Provide the [X, Y] coordinate of the cell's center where the given text is located.  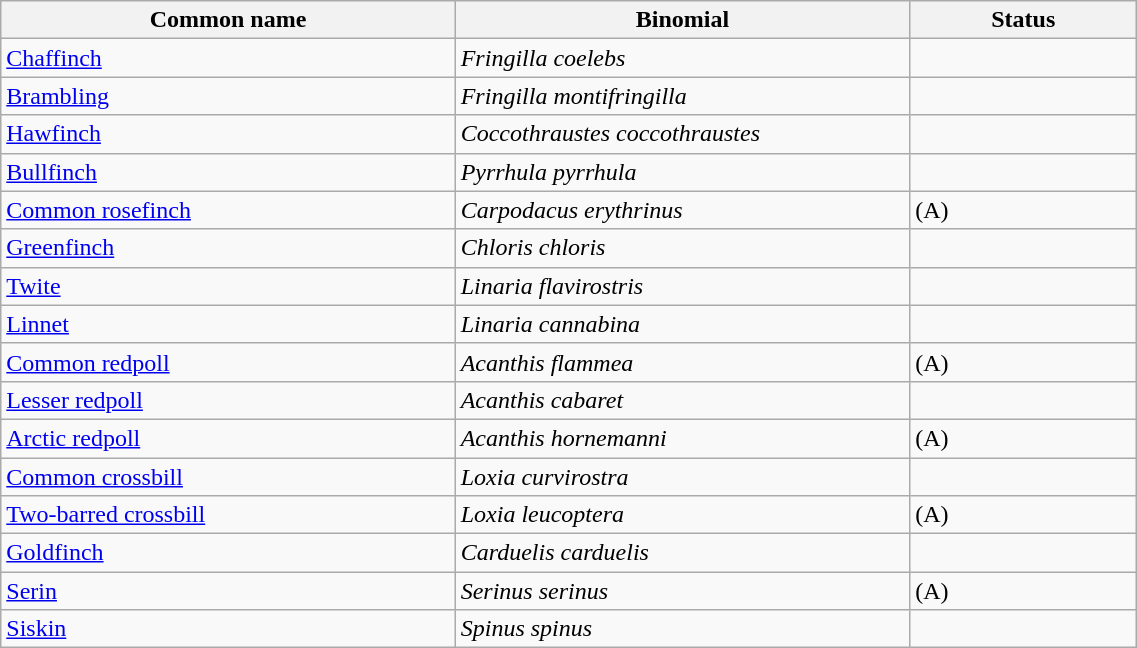
Acanthis flammea [682, 362]
Brambling [228, 96]
Status [1024, 20]
Chaffinch [228, 58]
Spinus spinus [682, 629]
Common redpoll [228, 362]
Serinus serinus [682, 591]
Linaria flavirostris [682, 286]
Loxia leucoptera [682, 515]
Twite [228, 286]
Two-barred crossbill [228, 515]
Linaria cannabina [682, 324]
Common rosefinch [228, 210]
Linnet [228, 324]
Coccothraustes coccothraustes [682, 134]
Siskin [228, 629]
Serin [228, 591]
Lesser redpoll [228, 400]
Carpodacus erythrinus [682, 210]
Loxia curvirostra [682, 477]
Pyrrhula pyrrhula [682, 172]
Chloris chloris [682, 248]
Goldfinch [228, 553]
Hawfinch [228, 134]
Arctic redpoll [228, 438]
Carduelis carduelis [682, 553]
Acanthis cabaret [682, 400]
Acanthis hornemanni [682, 438]
Common name [228, 20]
Fringilla montifringilla [682, 96]
Bullfinch [228, 172]
Fringilla coelebs [682, 58]
Binomial [682, 20]
Common crossbill [228, 477]
Greenfinch [228, 248]
